Return the (x, y) coordinate for the center point of the cell that contains the specified text.  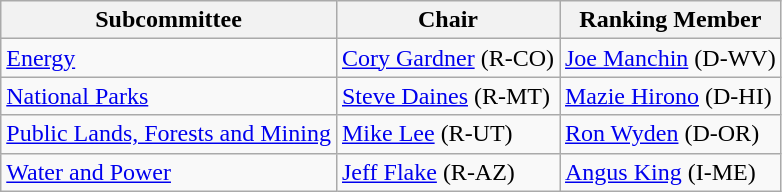
Ron Wyden (D-OR) (671, 134)
Ranking Member (671, 20)
Subcommittee (169, 20)
Mike Lee (R-UT) (448, 134)
Cory Gardner (R-CO) (448, 58)
Energy (169, 58)
National Parks (169, 96)
Mazie Hirono (D-HI) (671, 96)
Jeff Flake (R-AZ) (448, 172)
Steve Daines (R-MT) (448, 96)
Angus King (I-ME) (671, 172)
Public Lands, Forests and Mining (169, 134)
Chair (448, 20)
Joe Manchin (D-WV) (671, 58)
Water and Power (169, 172)
